Provide the [x, y] coordinate of the cell's center where the given text is located.  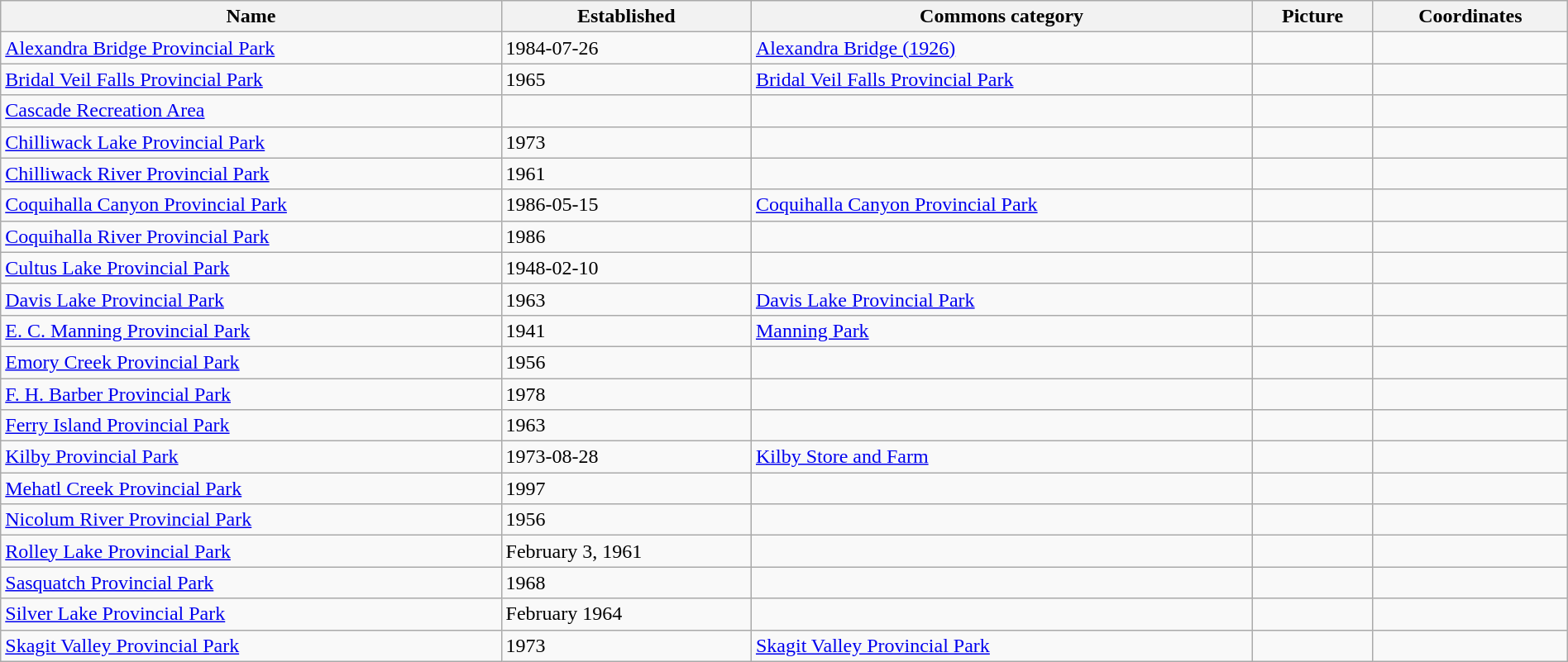
Coquihalla River Provincial Park [251, 236]
Emory Creek Provincial Park [251, 362]
1978 [626, 394]
Kilby Store and Farm [1001, 457]
Cultus Lake Provincial Park [251, 268]
Picture [1313, 17]
Alexandra Bridge Provincial Park [251, 48]
1941 [626, 331]
February 1964 [626, 614]
Chilliwack Lake Provincial Park [251, 142]
Sasquatch Provincial Park [251, 583]
1984-07-26 [626, 48]
Coordinates [1470, 17]
Alexandra Bridge (1926) [1001, 48]
F. H. Barber Provincial Park [251, 394]
Manning Park [1001, 331]
1973-08-28 [626, 457]
1965 [626, 79]
Cascade Recreation Area [251, 111]
Commons category [1001, 17]
1948-02-10 [626, 268]
1961 [626, 174]
Rolley Lake Provincial Park [251, 551]
Chilliwack River Provincial Park [251, 174]
1968 [626, 583]
1986-05-15 [626, 205]
Mehatl Creek Provincial Park [251, 488]
Name [251, 17]
1986 [626, 236]
Silver Lake Provincial Park [251, 614]
Ferry Island Provincial Park [251, 426]
February 3, 1961 [626, 551]
Kilby Provincial Park [251, 457]
E. C. Manning Provincial Park [251, 331]
Established [626, 17]
Nicolum River Provincial Park [251, 520]
1997 [626, 488]
